For the text-containing cell, return its midpoint in (x, y) coordinate format. 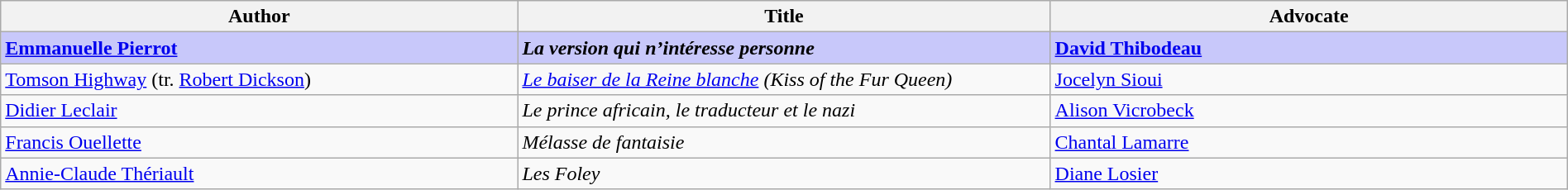
Diane Losier (1308, 173)
Francis Ouellette (260, 142)
Advocate (1308, 17)
Le baiser de la Reine blanche (Kiss of the Fur Queen) (784, 79)
David Thibodeau (1308, 48)
Emmanuelle Pierrot (260, 48)
Annie-Claude Thériault (260, 173)
Alison Vicrobeck (1308, 111)
La version qui n’intéresse personne (784, 48)
Title (784, 17)
Jocelyn Sioui (1308, 79)
Didier Leclair (260, 111)
Les Foley (784, 173)
Tomson Highway (tr. Robert Dickson) (260, 79)
Chantal Lamarre (1308, 142)
Le prince africain, le traducteur et le nazi (784, 111)
Mélasse de fantaisie (784, 142)
Author (260, 17)
